Identify which cell holds the provided text, then report its [X, Y] central coordinate. 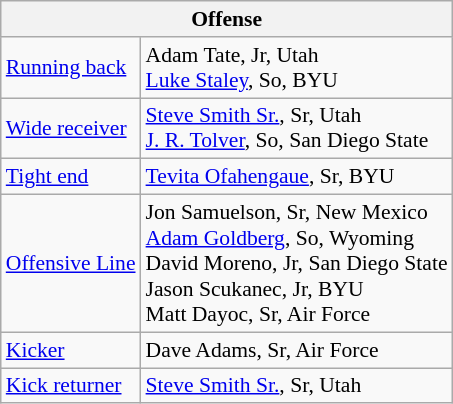
Kicker [71, 350]
Adam Tate, Jr, UtahLuke Staley, So, BYU [297, 68]
Kick returner [71, 386]
Jon Samuelson, Sr, New MexicoAdam Goldberg, So, WyomingDavid Moreno, Jr, San Diego StateJason Scukanec, Jr, BYUMatt Dayoc, Sr, Air Force [297, 264]
Steve Smith Sr., Sr, UtahJ. R. Tolver, So, San Diego State [297, 128]
Steve Smith Sr., Sr, Utah [297, 386]
Wide receiver [71, 128]
Running back [71, 68]
Tight end [71, 177]
Offensive Line [71, 264]
Tevita Ofahengaue, Sr, BYU [297, 177]
Offense [227, 19]
Dave Adams, Sr, Air Force [297, 350]
